Return (X, Y) of the center of cell containing provided text 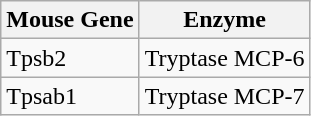
Mouse Gene (70, 20)
Tryptase MCP-6 (224, 58)
Tpsb2 (70, 58)
Tpsab1 (70, 96)
Enzyme (224, 20)
Tryptase MCP-7 (224, 96)
